Detect which cell encompasses the target text, then output its (X, Y) center coordinate. 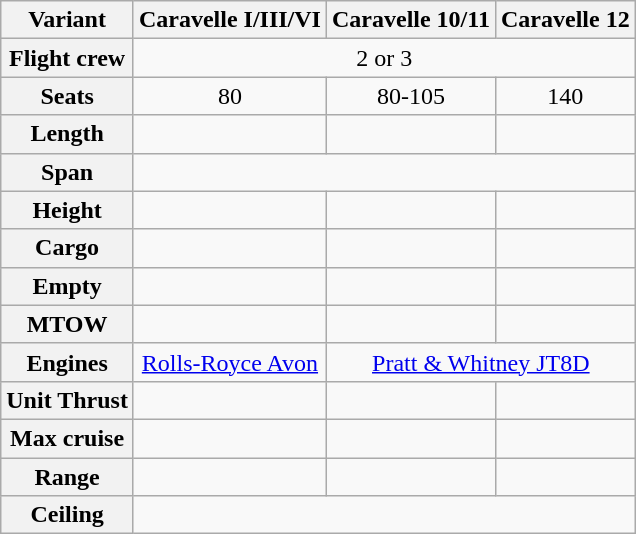
Range (68, 477)
140 (565, 96)
MTOW (68, 324)
2 or 3 (384, 58)
Length (68, 134)
Rolls-Royce Avon (230, 362)
Ceiling (68, 515)
Engines (68, 362)
Pratt & Whitney JT8D (480, 362)
Caravelle 12 (565, 20)
Empty (68, 286)
Max cruise (68, 438)
Span (68, 172)
Seats (68, 96)
Unit Thrust (68, 400)
Variant (68, 20)
Height (68, 210)
80 (230, 96)
80-105 (410, 96)
Flight crew (68, 58)
Cargo (68, 248)
Caravelle I/III/VI (230, 20)
Caravelle 10/11 (410, 20)
